From the cell containing the given text, extract its center point as [X, Y] coordinate. 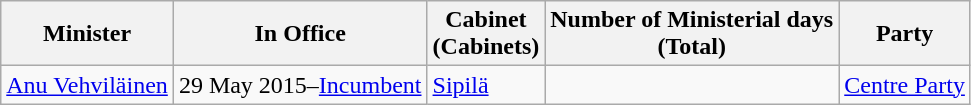
Centre Party [905, 85]
Party [905, 34]
Minister [88, 34]
Anu Vehviläinen [88, 85]
Cabinet(Cabinets) [486, 34]
Number of Ministerial days (Total) [692, 34]
Sipilä [486, 85]
In Office [300, 34]
29 May 2015–Incumbent [300, 85]
